For the text-containing cell, return its midpoint in [x, y] coordinate format. 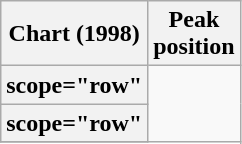
Chart (1998) [74, 34]
Peakposition [194, 34]
